Find where the given text appears and provide that cell's center as (x, y) coordinate. 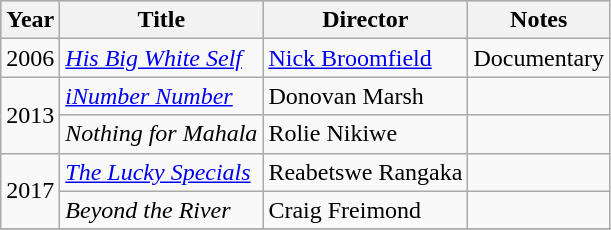
Beyond the River (162, 210)
Donovan Marsh (366, 96)
Craig Freimond (366, 210)
His Big White Self (162, 58)
Nothing for Mahala (162, 134)
Documentary (539, 58)
Reabetswe Rangaka (366, 172)
Nick Broomfield (366, 58)
2006 (30, 58)
Year (30, 20)
iNumber Number (162, 96)
Rolie Nikiwe (366, 134)
Notes (539, 20)
2013 (30, 115)
2017 (30, 191)
The Lucky Specials (162, 172)
Title (162, 20)
Director (366, 20)
